From the cell containing the given text, extract its center point as [X, Y] coordinate. 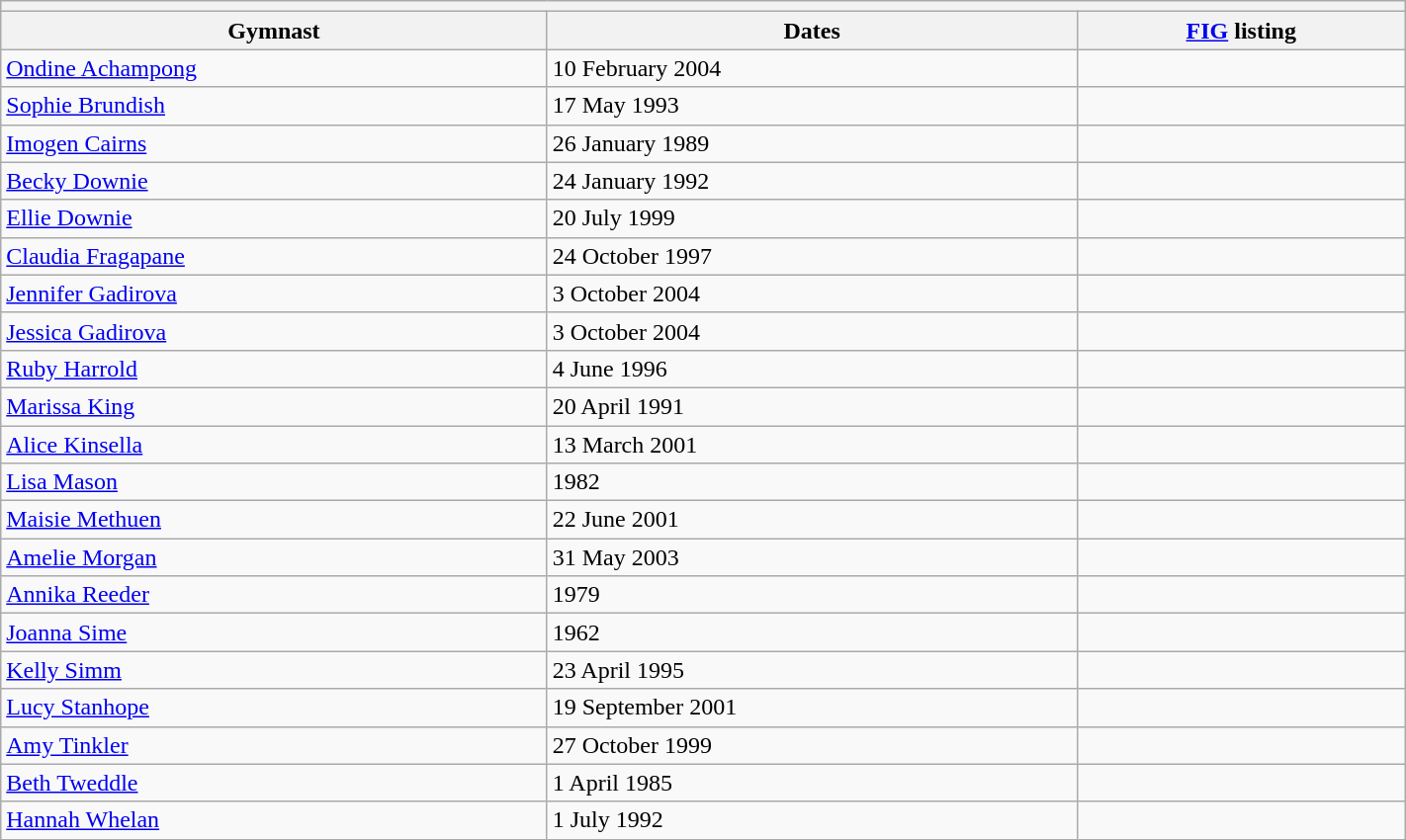
10 February 2004 [812, 68]
Imogen Cairns [274, 143]
Ondine Achampong [274, 68]
27 October 1999 [812, 745]
Jessica Gadirova [274, 331]
Sophie Brundish [274, 106]
FIG listing [1241, 31]
Marissa King [274, 406]
1 July 1992 [812, 820]
20 July 1999 [812, 218]
23 April 1995 [812, 670]
Maisie Methuen [274, 520]
Claudia Fragapane [274, 256]
Lucy Stanhope [274, 708]
26 January 1989 [812, 143]
Joanna Sime [274, 632]
22 June 2001 [812, 520]
Lisa Mason [274, 482]
24 October 1997 [812, 256]
Jennifer Gadirova [274, 294]
Ellie Downie [274, 218]
31 May 2003 [812, 557]
19 September 2001 [812, 708]
20 April 1991 [812, 406]
4 June 1996 [812, 369]
1 April 1985 [812, 783]
Kelly Simm [274, 670]
24 January 1992 [812, 181]
1962 [812, 632]
17 May 1993 [812, 106]
13 March 2001 [812, 444]
Ruby Harrold [274, 369]
Amelie Morgan [274, 557]
Gymnast [274, 31]
Amy Tinkler [274, 745]
Annika Reeder [274, 595]
Alice Kinsella [274, 444]
Beth Tweddle [274, 783]
1979 [812, 595]
Dates [812, 31]
Becky Downie [274, 181]
Hannah Whelan [274, 820]
1982 [812, 482]
